Detect which cell encompasses the target text, then output its (X, Y) center coordinate. 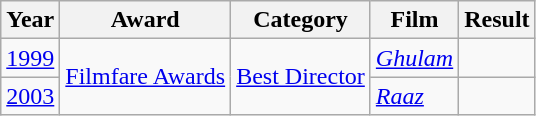
Award (146, 20)
2003 (30, 96)
Best Director (301, 77)
Ghulam (414, 58)
Filmfare Awards (146, 77)
Category (301, 20)
Raaz (414, 96)
Year (30, 20)
Result (497, 20)
Film (414, 20)
1999 (30, 58)
